Determine the [X, Y] coordinate at the center of the cell enclosing the given text.  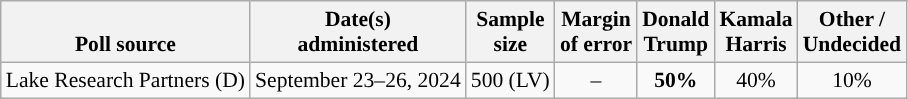
50% [676, 80]
Poll source [126, 32]
– [596, 80]
September 23–26, 2024 [358, 80]
40% [756, 80]
500 (LV) [510, 80]
Date(s)administered [358, 32]
Samplesize [510, 32]
Lake Research Partners (D) [126, 80]
10% [852, 80]
KamalaHarris [756, 32]
Donald Trump [676, 32]
Other /Undecided [852, 32]
Marginof error [596, 32]
